Detect which cell encompasses the target text, then output its [X, Y] center coordinate. 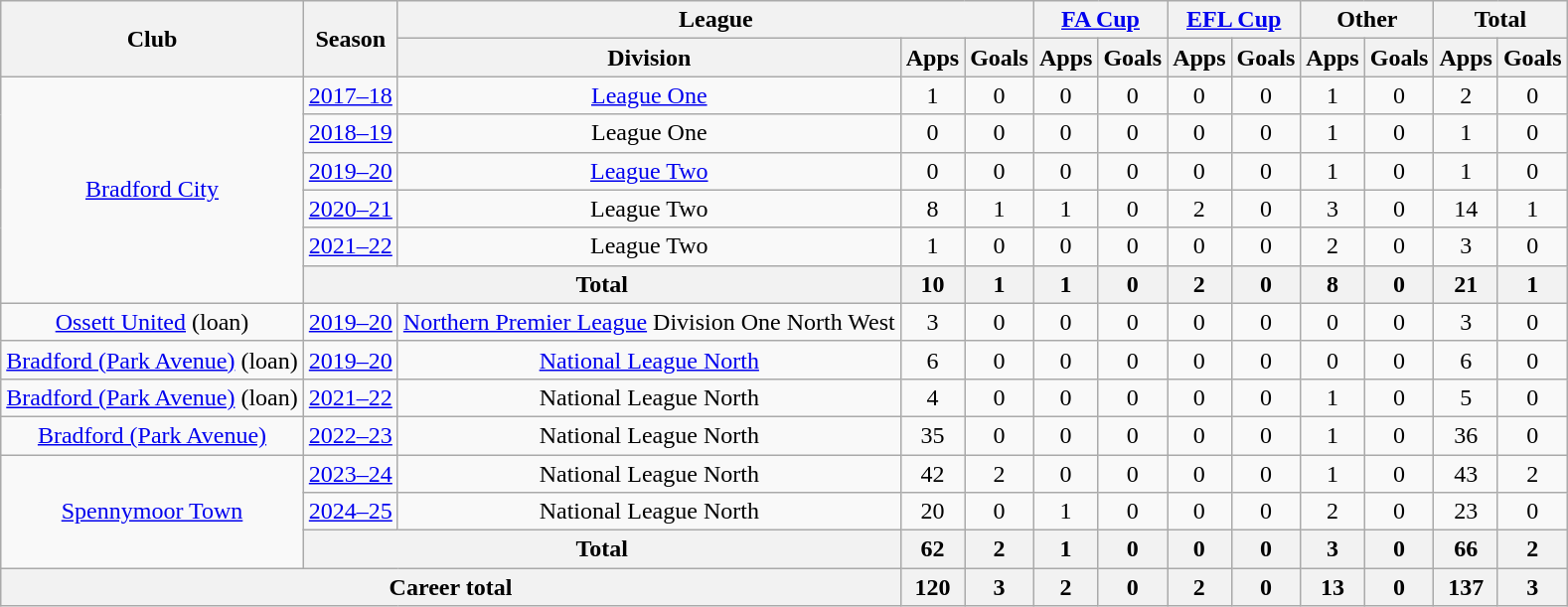
35 [932, 435]
43 [1466, 474]
Career total [451, 587]
4 [932, 397]
23 [1466, 512]
Bradford (Park Avenue) [153, 435]
62 [932, 549]
EFL Cup [1234, 20]
Ossett United (loan) [153, 322]
137 [1466, 587]
Spennymoor Town [153, 512]
Northern Premier League Division One North West [649, 322]
Bradford City [153, 190]
36 [1466, 435]
21 [1466, 284]
Other [1367, 20]
13 [1333, 587]
Season [350, 39]
5 [1466, 397]
FA Cup [1100, 20]
2018–19 [350, 133]
League [715, 20]
Division [649, 58]
2017–18 [350, 95]
2023–24 [350, 474]
42 [932, 474]
Club [153, 39]
20 [932, 512]
10 [932, 284]
120 [932, 587]
14 [1466, 209]
2020–21 [350, 209]
2024–25 [350, 512]
66 [1466, 549]
2022–23 [350, 435]
